Locate the cell with the specified text and output its [X, Y] center coordinate. 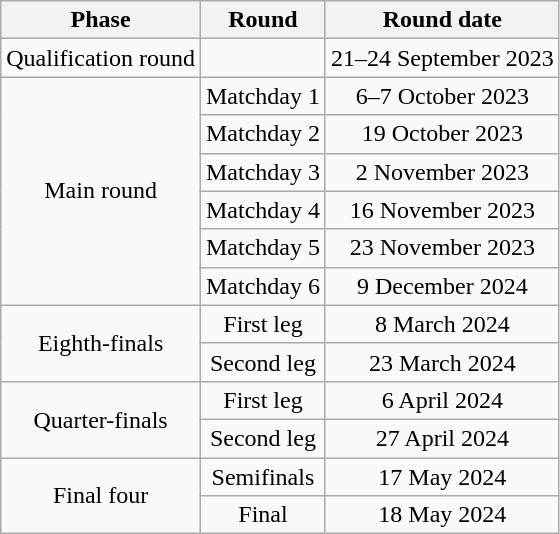
18 May 2024 [442, 515]
21–24 September 2023 [442, 58]
Matchday 1 [262, 96]
16 November 2023 [442, 210]
Qualification round [101, 58]
19 October 2023 [442, 134]
8 March 2024 [442, 324]
Final [262, 515]
Semifinals [262, 477]
Matchday 6 [262, 286]
6 April 2024 [442, 400]
Matchday 2 [262, 134]
17 May 2024 [442, 477]
Matchday 5 [262, 248]
Phase [101, 20]
Matchday 4 [262, 210]
Round [262, 20]
Round date [442, 20]
6–7 October 2023 [442, 96]
Final four [101, 496]
Quarter-finals [101, 419]
Matchday 3 [262, 172]
2 November 2023 [442, 172]
Main round [101, 191]
23 November 2023 [442, 248]
Eighth-finals [101, 343]
27 April 2024 [442, 438]
9 December 2024 [442, 286]
23 March 2024 [442, 362]
